Capture the cell that displays the provided text and extract its (x, y) central coordinate. 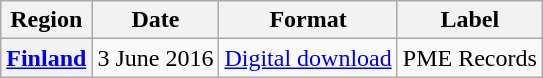
Format (308, 20)
Region (46, 20)
Label (470, 20)
3 June 2016 (156, 58)
Finland (46, 58)
PME Records (470, 58)
Date (156, 20)
Digital download (308, 58)
